Find where the given text appears and provide that cell's center as (x, y) coordinate. 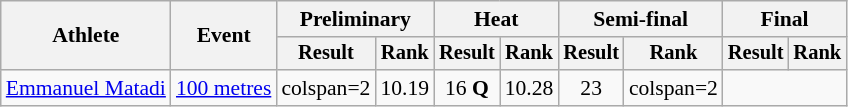
100 metres (224, 88)
Preliminary (355, 19)
Heat (496, 19)
Event (224, 36)
16 Q (467, 88)
Final (784, 19)
Emmanuel Matadi (86, 88)
10.19 (404, 88)
10.28 (530, 88)
Athlete (86, 36)
Semi-final (640, 19)
23 (591, 88)
